Pinpoint the cell where the given text exists, returning its [x, y] midpoint coordinate. 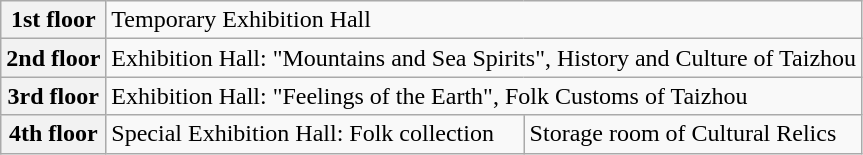
Exhibition Hall: "Feelings of the Earth", Folk Customs of Taizhou [484, 96]
1st floor [54, 20]
Storage room of Cultural Relics [693, 134]
Exhibition Hall: "Mountains and Sea Spirits", History and Culture of Taizhou [484, 58]
3rd floor [54, 96]
Temporary Exhibition Hall [484, 20]
Special Exhibition Hall: Folk collection [315, 134]
4th floor [54, 134]
2nd floor [54, 58]
